Extract the (X, Y) coordinate from the center of the cell holding the provided text.  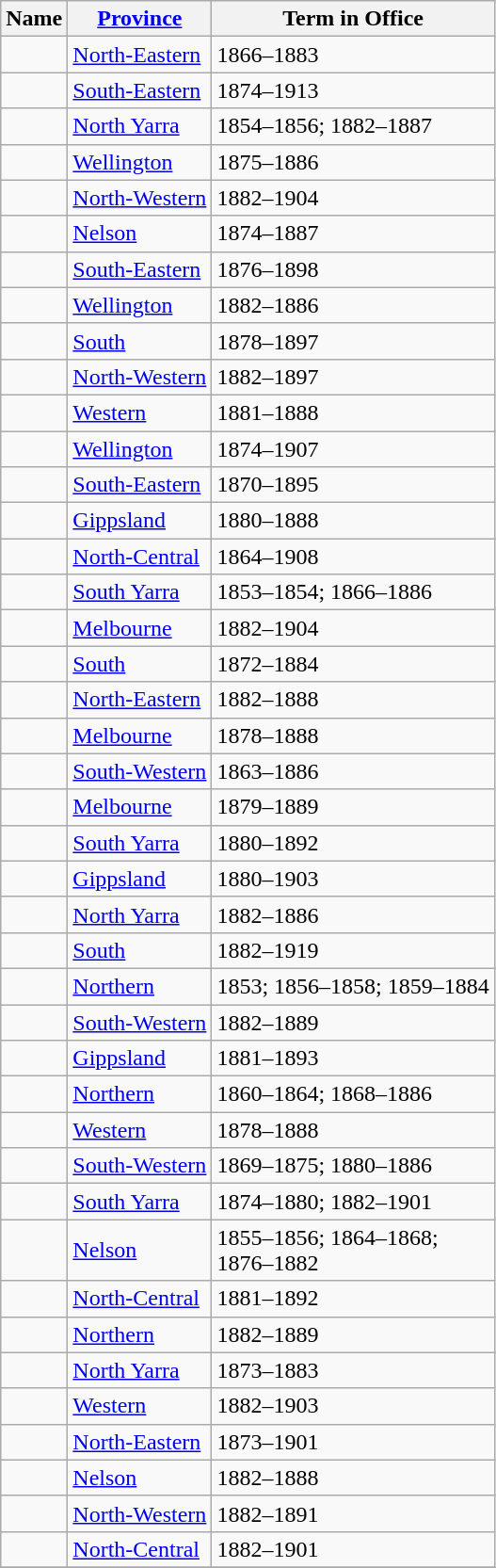
1874–1913 (353, 90)
1880–1888 (353, 521)
1864–1908 (353, 557)
1853; 1856–1858; 1859–1884 (353, 986)
1879–1889 (353, 807)
1872–1884 (353, 664)
Province (139, 19)
1853–1854; 1866–1886 (353, 592)
1876–1898 (353, 269)
1866–1883 (353, 55)
1863–1886 (353, 771)
1882–1901 (353, 1549)
1870–1895 (353, 485)
1880–1892 (353, 843)
1874–1907 (353, 449)
1881–1892 (353, 1299)
1860–1864; 1868–1886 (353, 1094)
1881–1893 (353, 1059)
1855–1856; 1864–1868;1876–1882 (353, 1251)
1873–1901 (353, 1442)
1854–1856; 1882–1887 (353, 126)
Name (34, 19)
1874–1887 (353, 234)
1882–1903 (353, 1406)
1875–1886 (353, 162)
1873–1883 (353, 1370)
1878–1897 (353, 341)
1881–1888 (353, 412)
1869–1875; 1880–1886 (353, 1166)
1882–1891 (353, 1513)
Term in Office (353, 19)
1874–1880; 1882–1901 (353, 1202)
1882–1919 (353, 950)
1880–1903 (353, 879)
1882–1897 (353, 377)
